Extract the [x, y] coordinate from the center of the cell holding the provided text.  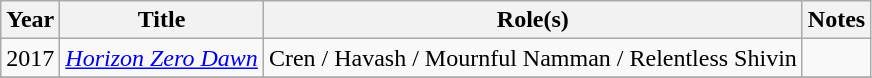
Horizon Zero Dawn [162, 58]
Role(s) [532, 20]
Year [30, 20]
Cren / Havash / Mournful Namman / Relentless Shivin [532, 58]
Title [162, 20]
2017 [30, 58]
Notes [836, 20]
